Return (X, Y) of the center of cell containing provided text 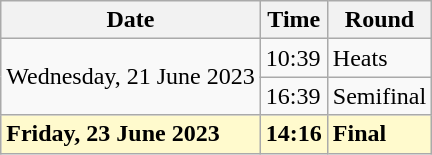
Date (131, 20)
16:39 (294, 96)
Heats (379, 58)
Semifinal (379, 96)
Final (379, 134)
10:39 (294, 58)
Wednesday, 21 June 2023 (131, 77)
14:16 (294, 134)
Time (294, 20)
Round (379, 20)
Friday, 23 June 2023 (131, 134)
